Find where the given text appears and provide that cell's center as (X, Y) coordinate. 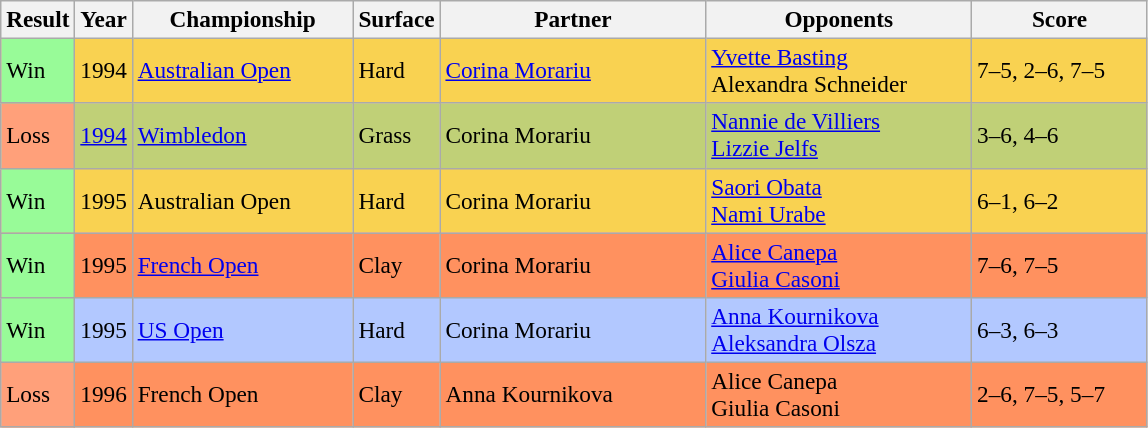
Surface (396, 19)
Anna Kournikova Aleksandra Olsza (839, 330)
Yvette Basting Alexandra Schneider (839, 70)
Year (104, 19)
Score (1060, 19)
Opponents (839, 19)
Nannie de Villiers Lizzie Jelfs (839, 136)
6–3, 6–3 (1060, 330)
Championship (242, 19)
Grass (396, 136)
6–1, 6–2 (1060, 200)
Partner (573, 19)
7–5, 2–6, 7–5 (1060, 70)
US Open (242, 330)
Wimbledon (242, 136)
7–6, 7–5 (1060, 264)
2–6, 7–5, 5–7 (1060, 394)
1996 (104, 394)
Result (38, 19)
Anna Kournikova (573, 394)
Saori Obata Nami Urabe (839, 200)
3–6, 4–6 (1060, 136)
